For the text-containing cell, return its midpoint in [x, y] coordinate format. 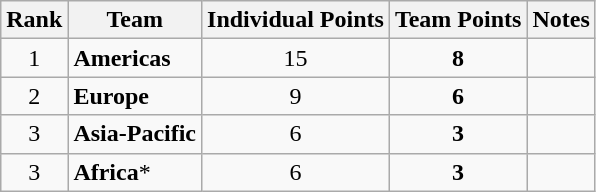
1 [34, 58]
Team Points [458, 20]
8 [458, 58]
Team [135, 20]
Individual Points [296, 20]
Africa* [135, 172]
Europe [135, 96]
Asia-Pacific [135, 134]
9 [296, 96]
2 [34, 96]
15 [296, 58]
Rank [34, 20]
Americas [135, 58]
Notes [561, 20]
